Return [x, y] of the center of cell containing provided text 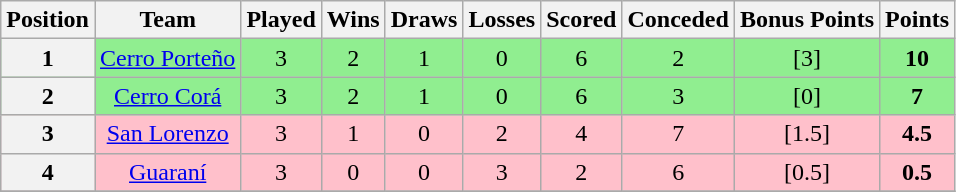
Cerro Corá [167, 96]
Guaraní [167, 172]
Conceded [678, 20]
Wins [353, 20]
[0] [806, 96]
[0.5] [806, 172]
Cerro Porteño [167, 58]
[1.5] [806, 134]
10 [918, 58]
Bonus Points [806, 20]
[3] [806, 58]
4.5 [918, 134]
Position [48, 20]
Scored [582, 20]
Played [281, 20]
Draws [424, 20]
Losses [502, 20]
Points [918, 20]
0.5 [918, 172]
San Lorenzo [167, 134]
Team [167, 20]
